Locate the cell with the specified text and output its (x, y) center coordinate. 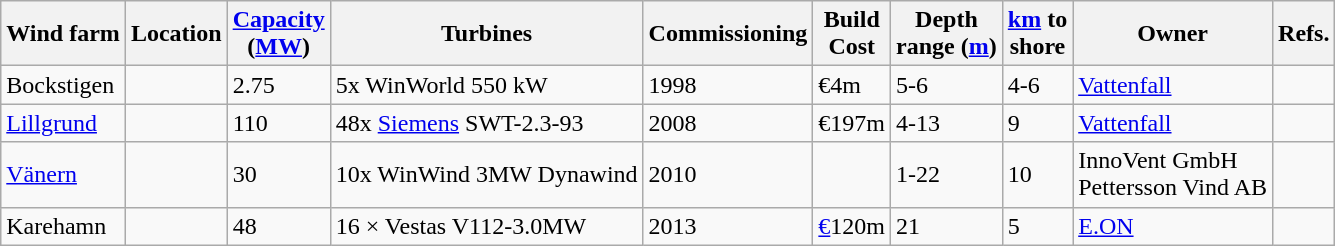
5-6 (947, 85)
Wind farm (64, 34)
€4m (852, 85)
48x Siemens SWT-2.3-93 (486, 123)
2010 (728, 174)
km toshore (1037, 34)
Depthrange (m) (947, 34)
1-22 (947, 174)
10 (1037, 174)
Capacity (MW) (278, 34)
4-13 (947, 123)
21 (947, 226)
2008 (728, 123)
30 (278, 174)
Location (176, 34)
5 (1037, 226)
Karehamn (64, 226)
4-6 (1037, 85)
€197m (852, 123)
Owner (1173, 34)
1998 (728, 85)
Commissioning (728, 34)
Bockstigen (64, 85)
10x WinWind 3MW Dynawind (486, 174)
2.75 (278, 85)
9 (1037, 123)
Refs. (1304, 34)
2013 (728, 226)
48 (278, 226)
16 × Vestas V112-3.0MW (486, 226)
BuildCost (852, 34)
Turbines (486, 34)
InnoVent GmbHPettersson Vind AB (1173, 174)
Vänern (64, 174)
€120m (852, 226)
E.ON (1173, 226)
110 (278, 123)
Lillgrund (64, 123)
5x WinWorld 550 kW (486, 85)
